Return the (x, y) coordinate for the center point of the cell that contains the specified text.  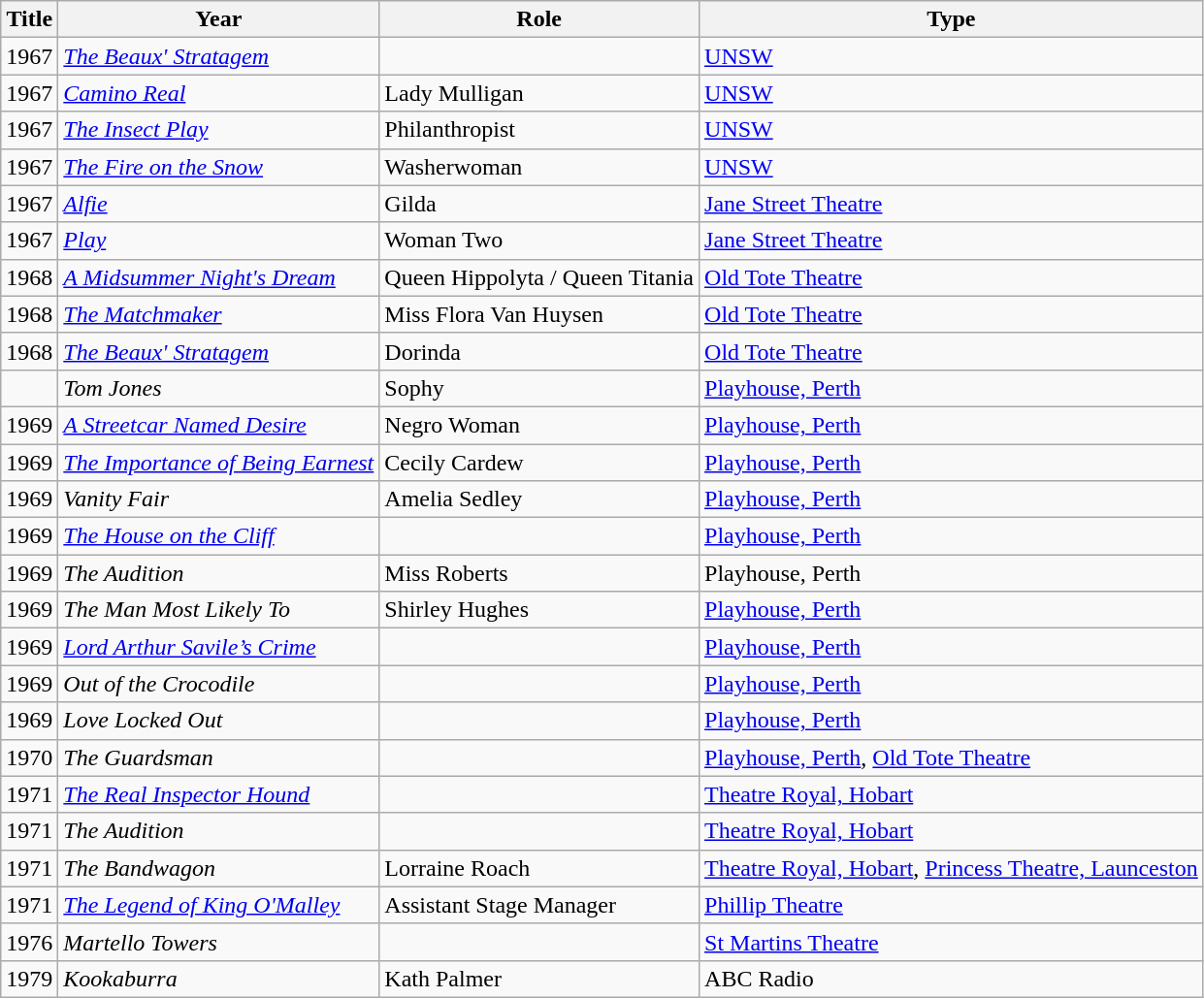
A Midsummer Night's Dream (219, 277)
Title (29, 19)
The House on the Cliff (219, 536)
Type (952, 19)
Gilda (539, 204)
Out of the Crocodile (219, 684)
The Matchmaker (219, 314)
Love Locked Out (219, 721)
Lorraine Roach (539, 868)
St Martins Theatre (952, 942)
Cecily Cardew (539, 463)
Miss Roberts (539, 573)
The Guardsman (219, 757)
Negro Woman (539, 425)
The Legend of King O'Malley (219, 905)
The Importance of Being Earnest (219, 463)
Kookaburra (219, 979)
Role (539, 19)
A Streetcar Named Desire (219, 425)
Amelia Sedley (539, 499)
Playhouse, Perth, Old Tote Theatre (952, 757)
The Fire on the Snow (219, 167)
Washerwoman (539, 167)
Assistant Stage Manager (539, 905)
Shirley Hughes (539, 610)
Alfie (219, 204)
Martello Towers (219, 942)
ABC Radio (952, 979)
Vanity Fair (219, 499)
Phillip Theatre (952, 905)
Lady Mulligan (539, 93)
Camino Real (219, 93)
1976 (29, 942)
1970 (29, 757)
Lord Arthur Savile’s Crime (219, 647)
The Real Inspector Hound (219, 794)
Woman Two (539, 241)
Theatre Royal, Hobart, Princess Theatre, Launceston (952, 868)
Year (219, 19)
Kath Palmer (539, 979)
The Insect Play (219, 130)
Play (219, 241)
Tom Jones (219, 388)
Queen Hippolyta / Queen Titania (539, 277)
Sophy (539, 388)
The Man Most Likely To (219, 610)
The Bandwagon (219, 868)
Dorinda (539, 351)
Miss Flora Van Huysen (539, 314)
Philanthropist (539, 130)
1979 (29, 979)
